Pinpoint the cell where the given text exists, returning its [X, Y] midpoint coordinate. 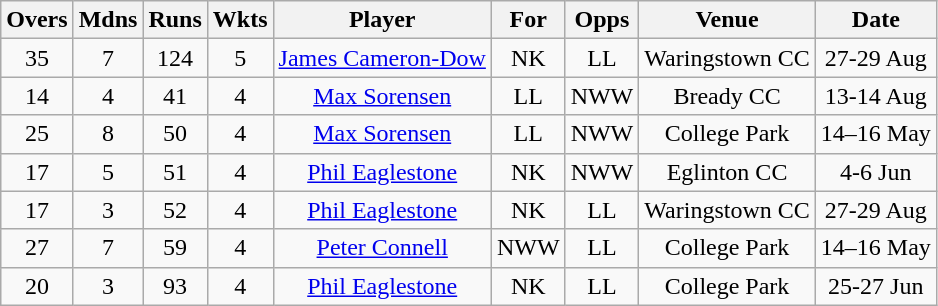
52 [175, 210]
Player [382, 20]
8 [108, 134]
51 [175, 172]
14 [37, 96]
Bready CC [727, 96]
Runs [175, 20]
Date [876, 20]
Venue [727, 20]
Eglinton CC [727, 172]
35 [37, 58]
25-27 Jun [876, 286]
50 [175, 134]
27 [37, 248]
For [528, 20]
25 [37, 134]
59 [175, 248]
Mdns [108, 20]
Wkts [240, 20]
20 [37, 286]
93 [175, 286]
124 [175, 58]
Peter Connell [382, 248]
13-14 Aug [876, 96]
Opps [602, 20]
Overs [37, 20]
James Cameron-Dow [382, 58]
4-6 Jun [876, 172]
41 [175, 96]
